Extract the (x, y) coordinate from the center of the cell holding the provided text.  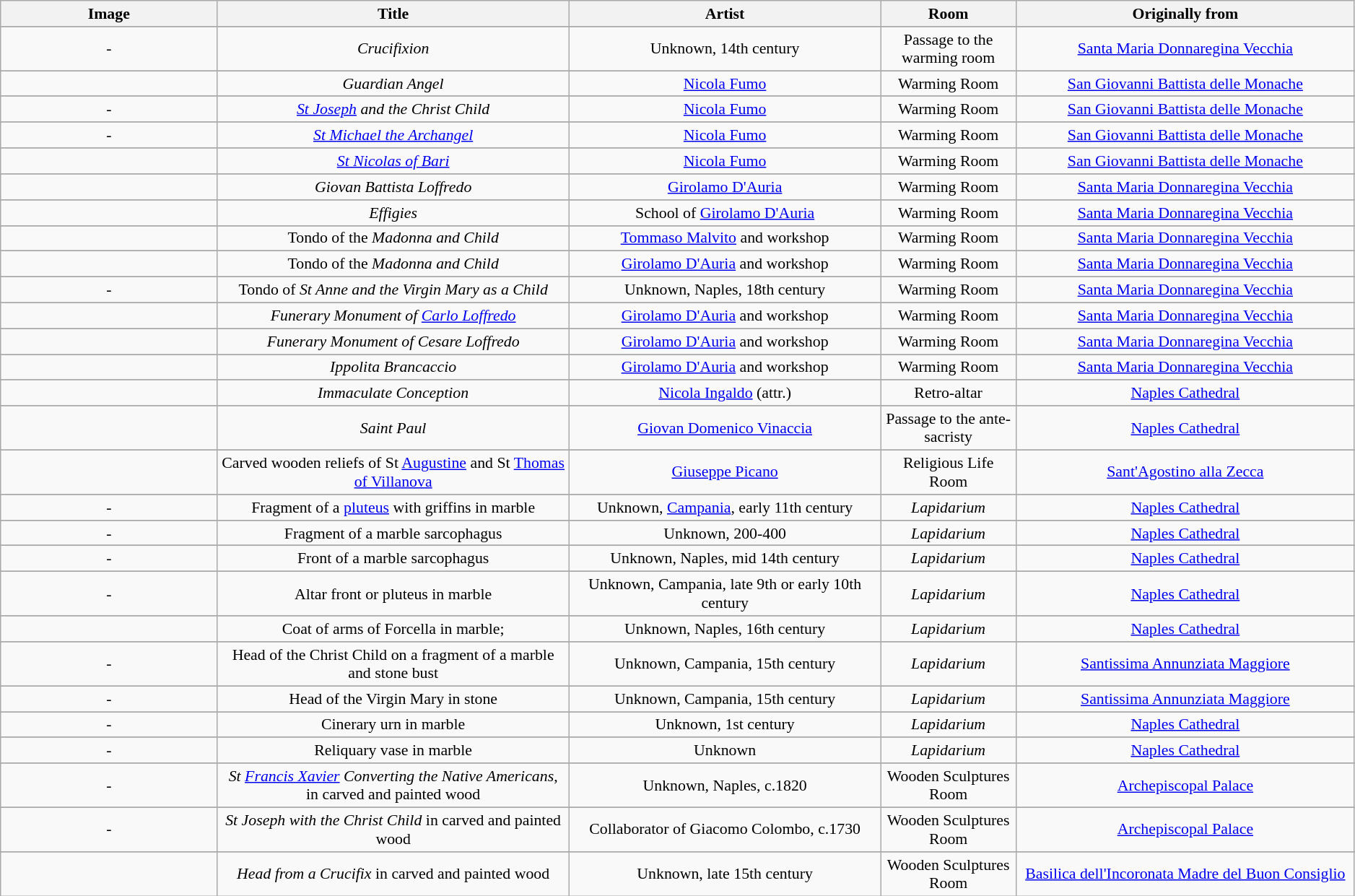
Ippolita Brancaccio (393, 367)
Front of a marble sarcophagus (393, 558)
Unknown, Naples, 16th century (725, 628)
Unknown, late 15th century (725, 874)
Girolamo D'Auria (725, 186)
Giovan Domenico Vinaccia (725, 427)
Altar front or pluteus in marble (393, 593)
Room (949, 13)
Nicola Ingaldo (attr.) (725, 393)
Carved wooden reliefs of St Augustine and St Thomas of Villanova (393, 472)
Fragment of a pluteus with griffins in marble (393, 507)
St Joseph with the Christ Child in carved and painted wood (393, 829)
Tondo of St Anne and the Virgin Mary as a Child (393, 290)
Head of the Christ Child on a fragment of a marble and stone bust (393, 663)
Giovan Battista Loffredo (393, 186)
Funerary Monument of Cesare Loffredo (393, 341)
Passage to the ante-sacristy (949, 427)
Head of the Virgin Mary in stone (393, 698)
Passage to the warming room (949, 48)
Originally from (1185, 13)
Unknown, Naples, mid 14th century (725, 558)
Unknown, Naples, 18th century (725, 290)
Unknown, Campania, early 11th century (725, 507)
St Francis Xavier Converting the Native Americans, in carved and painted wood (393, 784)
Unknown, Naples, c.1820 (725, 784)
Crucifixion (393, 48)
Fragment of a marble sarcophagus (393, 533)
Funerary Monument of Carlo Loffredo (393, 316)
Image (109, 13)
Title (393, 13)
Unknown, 200-400 (725, 533)
Effigies (393, 212)
Sant'Agostino alla Zecca (1185, 472)
Artist (725, 13)
Unknown (725, 750)
Religious Life Room (949, 472)
Head from a Crucifix in carved and painted wood (393, 874)
Giuseppe Picano (725, 472)
St Nicolas of Bari (393, 160)
Cinerary urn in marble (393, 724)
Saint Paul (393, 427)
Tommaso Malvito and workshop (725, 238)
Basilica dell'Incoronata Madre del Buon Consiglio (1185, 874)
Collaborator of Giacomo Colombo, c.1730 (725, 829)
Immaculate Conception (393, 393)
Guardian Angel (393, 83)
Coat of arms of Forcella in marble; (393, 628)
St Joseph and the Christ Child (393, 109)
Reliquary vase in marble (393, 750)
Unknown, 14th century (725, 48)
School of Girolamo D'Auria (725, 212)
Unknown, Campania, late 9th or early 10th century (725, 593)
St Michael the Archangel (393, 135)
Unknown, 1st century (725, 724)
Retro-altar (949, 393)
